Pinpoint the cell where the given text exists, returning its (x, y) midpoint coordinate. 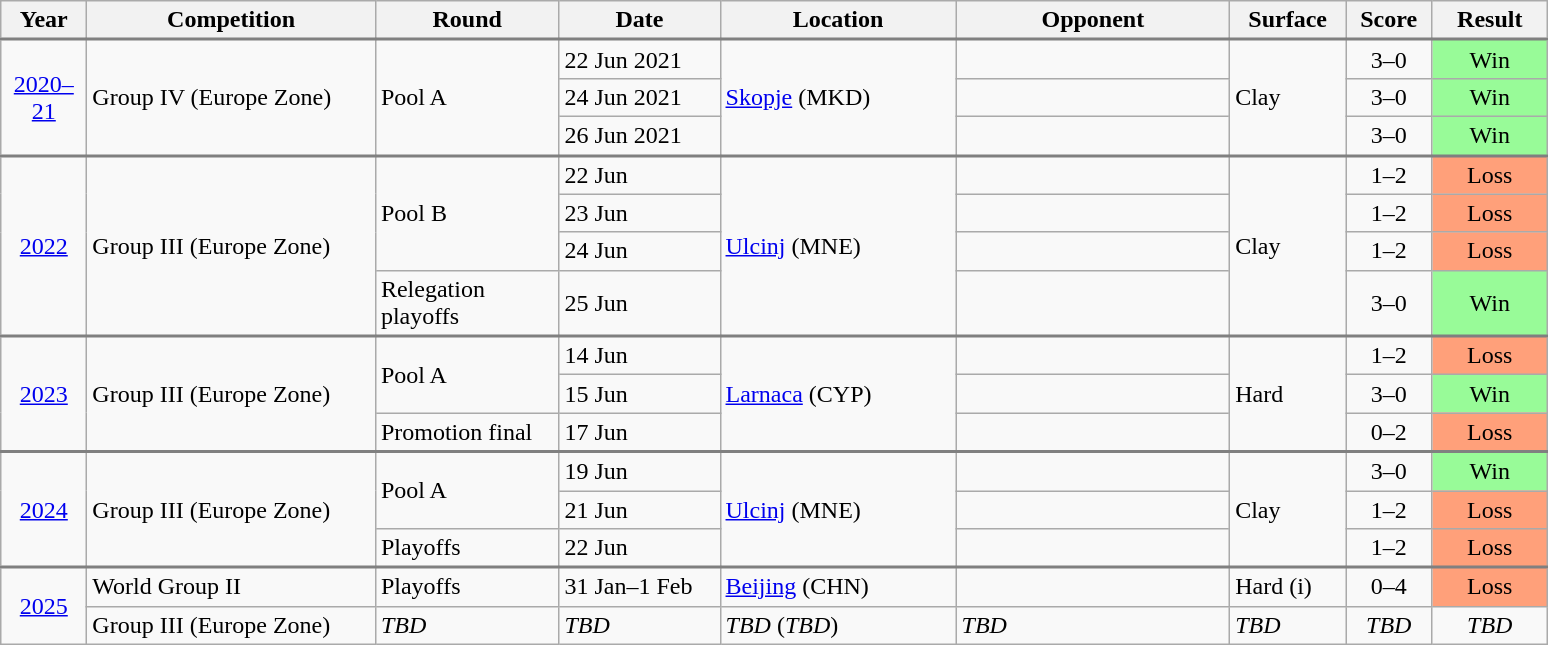
TBD (TBD) (838, 625)
21 Jun (640, 509)
19 Jun (640, 472)
22 Jun 2021 (640, 60)
2024 (44, 510)
Round (467, 20)
Group IV (Europe Zone) (232, 98)
24 Jun (640, 251)
26 Jun 2021 (640, 136)
Competition (232, 20)
2020–21 (44, 98)
2023 (44, 394)
Hard (1288, 394)
Larnaca (CYP) (838, 394)
Opponent (1093, 20)
Year (44, 20)
Hard (i) (1288, 586)
24 Jun 2021 (640, 97)
15 Jun (640, 394)
World Group II (232, 586)
Location (838, 20)
Relegation playoffs (467, 303)
31 Jan–1 Feb (640, 586)
0–4 (1389, 586)
Pool B (467, 212)
23 Jun (640, 213)
17 Jun (640, 432)
Skopje (MKD) (838, 98)
14 Jun (640, 356)
Promotion final (467, 432)
Surface (1288, 20)
25 Jun (640, 303)
2025 (44, 606)
Result (1490, 20)
2022 (44, 246)
Date (640, 20)
Score (1389, 20)
0–2 (1389, 432)
Beijing (CHN) (838, 586)
